Capture the cell that displays the provided text and extract its [x, y] central coordinate. 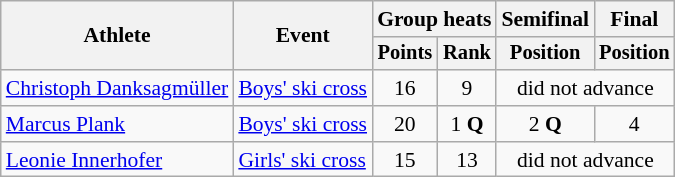
16 [405, 88]
did not advance [585, 88]
4 [634, 124]
Rank [468, 54]
Marcus Plank [118, 124]
Final [634, 19]
2 Q [545, 124]
Group heats [434, 19]
20 [405, 124]
9 [468, 88]
Points [405, 54]
Christoph Danksagmüller [118, 88]
Semifinal [545, 19]
1 Q [468, 124]
Event [302, 36]
Athlete [118, 36]
